For the text-containing cell, return its midpoint in (X, Y) coordinate format. 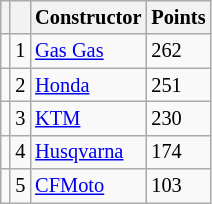
5 (20, 186)
3 (20, 118)
Honda (88, 85)
174 (178, 152)
262 (178, 51)
4 (20, 152)
CFMoto (88, 186)
230 (178, 118)
Husqvarna (88, 152)
KTM (88, 118)
1 (20, 51)
Points (178, 17)
103 (178, 186)
2 (20, 85)
Gas Gas (88, 51)
251 (178, 85)
Constructor (88, 17)
